Determine the [X, Y] coordinate at the center of the cell enclosing the given text.  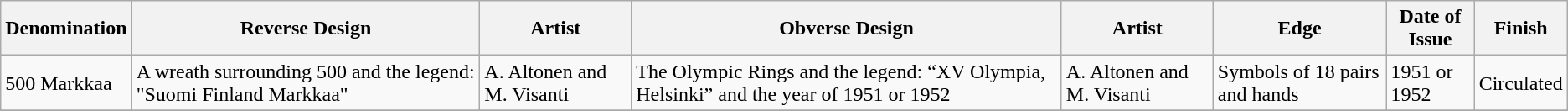
A wreath surrounding 500 and the legend: "Suomi Finland Markkaa" [306, 82]
Date of Issue [1431, 29]
Reverse Design [306, 29]
Symbols of 18 pairs and hands [1300, 82]
1951 or 1952 [1431, 82]
Finish [1521, 29]
Denomination [66, 29]
The Olympic Rings and the legend: “XV Olympia, Helsinki” and the year of 1951 or 1952 [847, 82]
Circulated [1521, 82]
500 Markkaa [66, 82]
Edge [1300, 29]
Obverse Design [847, 29]
